Provide the [x, y] coordinate of the cell's center where the given text is located.  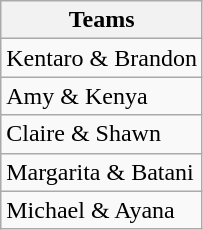
Teams [102, 20]
Michael & Ayana [102, 210]
Amy & Kenya [102, 96]
Margarita & Batani [102, 172]
Claire & Shawn [102, 134]
Kentaro & Brandon [102, 58]
